Output the [x, y] coordinate of the center of the cell containing the given text.  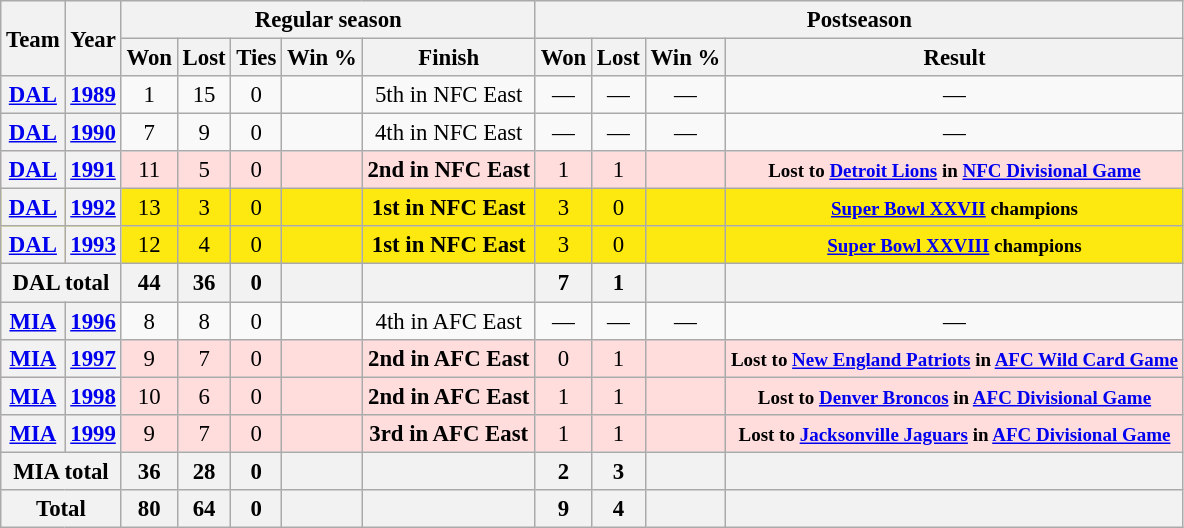
Lost to New England Patriots in AFC Wild Card Game [955, 358]
Year [93, 38]
2nd in NFC East [448, 170]
64 [204, 509]
1990 [93, 133]
1992 [93, 208]
5th in NFC East [448, 95]
5 [204, 170]
3rd in AFC East [448, 433]
Finish [448, 58]
Postseason [859, 20]
Lost to Jacksonville Jaguars in AFC Divisional Game [955, 433]
12 [149, 245]
1997 [93, 358]
Ties [256, 58]
13 [149, 208]
Regular season [328, 20]
Super Bowl XXVII champions [955, 208]
Super Bowl XXVIII champions [955, 245]
1998 [93, 396]
1989 [93, 95]
Lost to Denver Broncos in AFC Divisional Game [955, 396]
80 [149, 509]
10 [149, 396]
Total [61, 509]
Lost to Detroit Lions in NFC Divisional Game [955, 170]
4th in AFC East [448, 321]
6 [204, 396]
11 [149, 170]
1996 [93, 321]
44 [149, 283]
28 [204, 471]
4th in NFC East [448, 133]
1999 [93, 433]
DAL total [61, 283]
Team [33, 38]
1993 [93, 245]
1991 [93, 170]
MIA total [61, 471]
15 [204, 95]
2 [563, 471]
Result [955, 58]
